Return the (x, y) coordinate for the center point of the cell that contains the specified text.  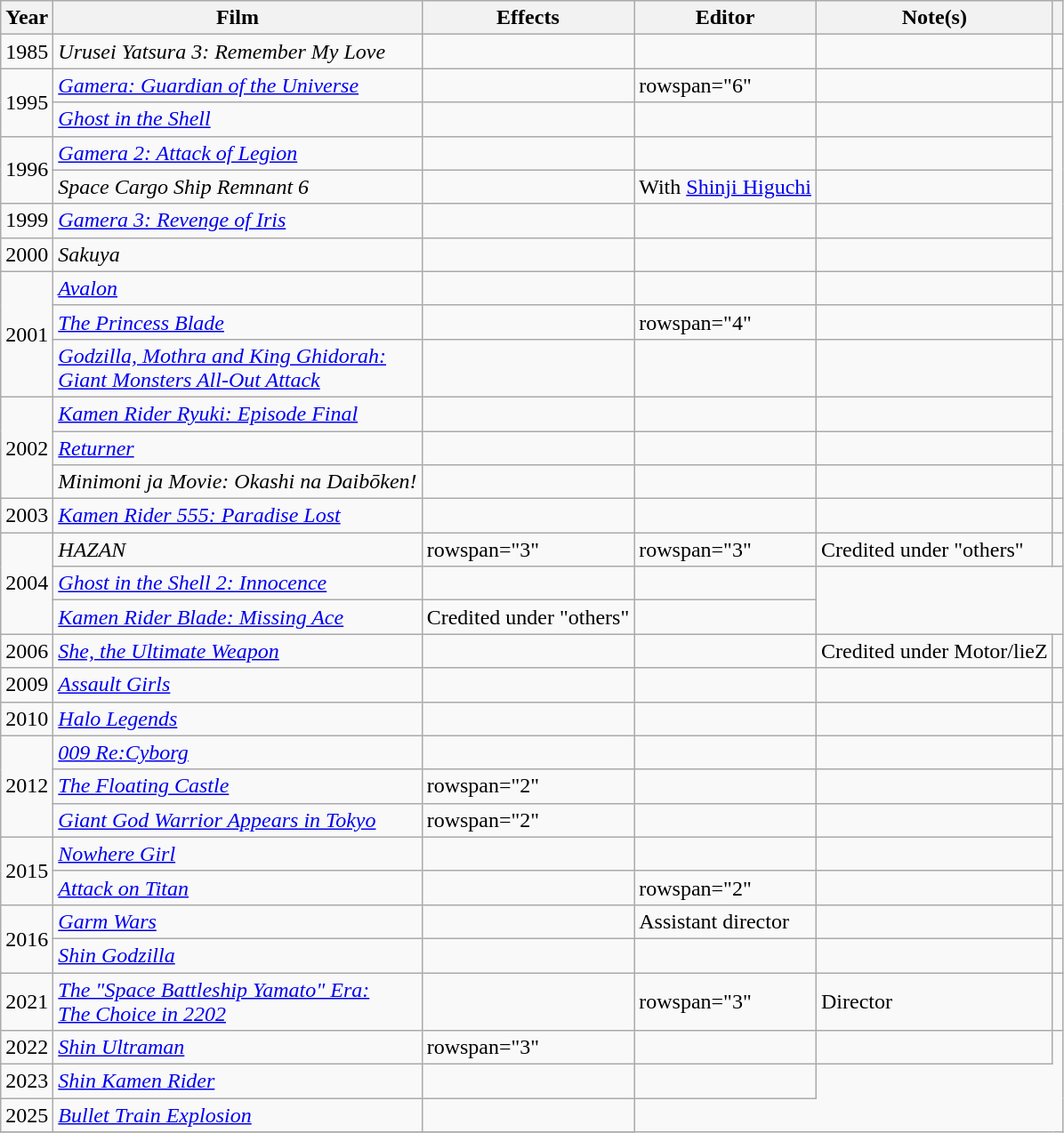
2016 (27, 938)
Attack on Titan (238, 888)
Kamen Rider 555: Paradise Lost (238, 516)
Kamen Rider Blade: Missing Ace (238, 617)
Director (934, 1001)
Editor (726, 18)
Halo Legends (238, 719)
2022 (27, 1048)
Gamera 2: Attack of Legion (238, 153)
The Princess Blade (238, 322)
With Shinji Higuchi (726, 187)
Bullet Train Explosion (238, 1115)
The "Space Battleship Yamato" Era:The Choice in 2202 (238, 1001)
2010 (27, 719)
2015 (27, 871)
Note(s) (934, 18)
2025 (27, 1115)
Returner (238, 447)
Avalon (238, 288)
2004 (27, 583)
Credited under Motor/lieZ (934, 651)
2012 (27, 786)
Year (27, 18)
Assault Girls (238, 685)
Urusei Yatsura 3: Remember My Love (238, 52)
Sakuya (238, 254)
Ghost in the Shell 2: Innocence (238, 583)
2023 (27, 1081)
2000 (27, 254)
2021 (27, 1001)
2001 (27, 334)
Ghost in the Shell (238, 119)
Kamen Rider Ryuki: Episode Final (238, 414)
Film (238, 18)
2002 (27, 447)
Space Cargo Ship Remnant 6 (238, 187)
Effects (528, 18)
rowspan="4" (726, 322)
Minimoni ja Movie: Okashi na Daibōken! (238, 482)
1995 (27, 102)
Assistant director (726, 921)
She, the Ultimate Weapon (238, 651)
Giant God Warrior Appears in Tokyo (238, 820)
Godzilla, Mothra and King Ghidorah:Giant Monsters All-Out Attack (238, 368)
1999 (27, 221)
009 Re:Cyborg (238, 752)
Shin Godzilla (238, 955)
Garm Wars (238, 921)
Gamera 3: Revenge of Iris (238, 221)
Gamera: Guardian of the Universe (238, 85)
Shin Kamen Rider (238, 1081)
Shin Ultraman (238, 1048)
2006 (27, 651)
rowspan="6" (726, 85)
The Floating Castle (238, 786)
1985 (27, 52)
HAZAN (238, 550)
2009 (27, 685)
Nowhere Girl (238, 854)
2003 (27, 516)
1996 (27, 170)
